Search for the cell housing the specified text and yield its (x, y) center coordinate. 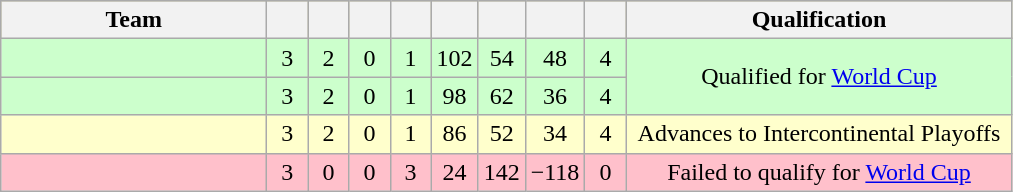
36 (555, 96)
Team (134, 20)
98 (454, 96)
52 (502, 134)
142 (502, 172)
102 (454, 58)
62 (502, 96)
Qualified for World Cup (819, 77)
Qualification (819, 20)
−118 (555, 172)
86 (454, 134)
48 (555, 58)
Advances to Intercontinental Playoffs (819, 134)
Failed to qualify for World Cup (819, 172)
54 (502, 58)
24 (454, 172)
34 (555, 134)
